Pinpoint the cell where the given text exists, returning its [X, Y] midpoint coordinate. 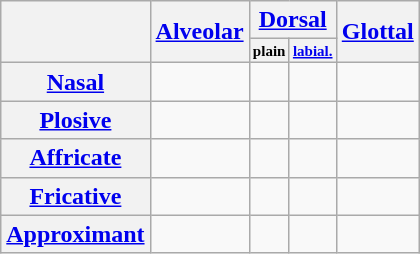
Alveolar [200, 32]
Dorsal [292, 20]
Approximant [76, 234]
Nasal [76, 82]
Fricative [76, 196]
Plosive [76, 120]
labial. [312, 51]
plain [269, 51]
Glottal [378, 32]
Affricate [76, 158]
